Pinpoint the cell where the given text exists, returning its [x, y] midpoint coordinate. 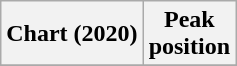
Peakposition [189, 34]
Chart (2020) [72, 34]
